Capture the cell that displays the provided text and extract its (X, Y) central coordinate. 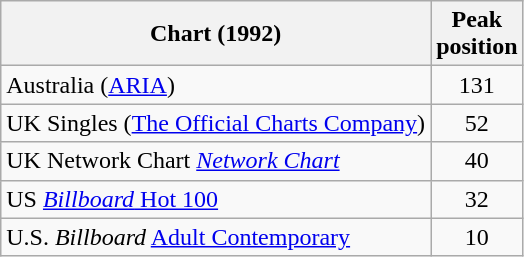
Peakposition (477, 34)
UK Network Chart Network Chart (216, 161)
32 (477, 199)
Australia (ARIA) (216, 85)
10 (477, 237)
Chart (1992) (216, 34)
40 (477, 161)
52 (477, 123)
UK Singles (The Official Charts Company) (216, 123)
U.S. Billboard Adult Contemporary (216, 237)
131 (477, 85)
US Billboard Hot 100 (216, 199)
